Provide the (x, y) coordinate of the cell's center where the given text is located.  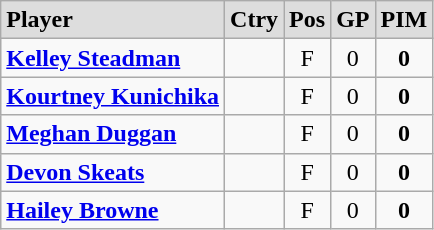
Hailey Browne (113, 210)
Kelley Steadman (113, 58)
Player (113, 20)
Devon Skeats (113, 172)
Meghan Duggan (113, 134)
GP (353, 20)
Ctry (254, 20)
PIM (404, 20)
Pos (308, 20)
Kourtney Kunichika (113, 96)
